For the text-containing cell, return its midpoint in [X, Y] coordinate format. 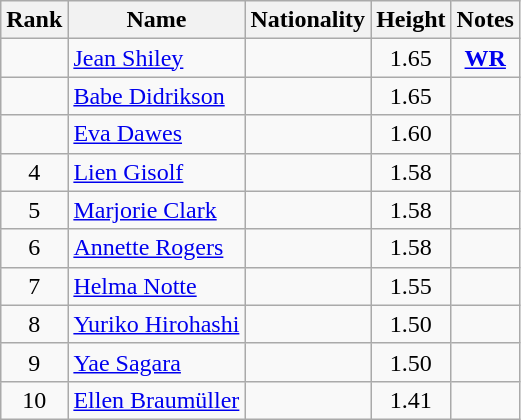
Eva Dawes [156, 134]
8 [34, 324]
9 [34, 362]
10 [34, 400]
Babe Didrikson [156, 96]
Yuriko Hirohashi [156, 324]
7 [34, 286]
Yae Sagara [156, 362]
Jean Shiley [156, 58]
Annette Rogers [156, 248]
1.60 [411, 134]
5 [34, 210]
Ellen Braumüller [156, 400]
6 [34, 248]
4 [34, 172]
1.55 [411, 286]
Lien Gisolf [156, 172]
1.41 [411, 400]
Notes [485, 20]
Height [411, 20]
Helma Notte [156, 286]
Nationality [308, 20]
Marjorie Clark [156, 210]
Rank [34, 20]
WR [485, 58]
Name [156, 20]
